Detect which cell encompasses the target text, then output its (X, Y) center coordinate. 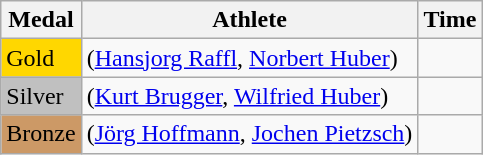
Silver (41, 96)
Athlete (250, 20)
(Hansjorg Raffl, Norbert Huber) (250, 58)
(Jörg Hoffmann, Jochen Pietzsch) (250, 134)
(Kurt Brugger, Wilfried Huber) (250, 96)
Bronze (41, 134)
Gold (41, 58)
Medal (41, 20)
Time (450, 20)
